Determine the (x, y) coordinate at the center of the cell enclosing the given text.  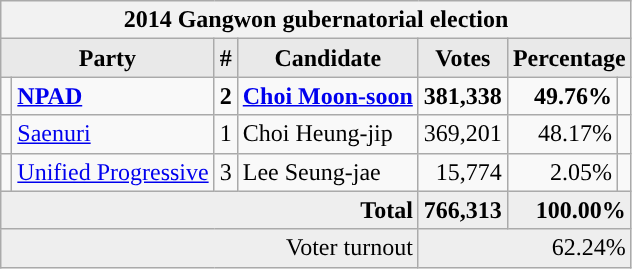
2 (226, 96)
49.76% (562, 96)
62.24% (524, 248)
1 (226, 134)
Votes (462, 58)
Choi Moon-soon (328, 96)
2014 Gangwon gubernatorial election (316, 20)
3 (226, 172)
Unified Progressive (113, 172)
Lee Seung-jae (328, 172)
Party (108, 58)
766,313 (462, 210)
NPAD (113, 96)
15,774 (462, 172)
48.17% (562, 134)
Candidate (328, 58)
381,338 (462, 96)
Percentage (569, 58)
# (226, 58)
Voter turnout (210, 248)
369,201 (462, 134)
Saenuri (113, 134)
Total (210, 210)
100.00% (569, 210)
Choi Heung-jip (328, 134)
2.05% (562, 172)
